Output the (x, y) coordinate of the center of the cell containing the given text.  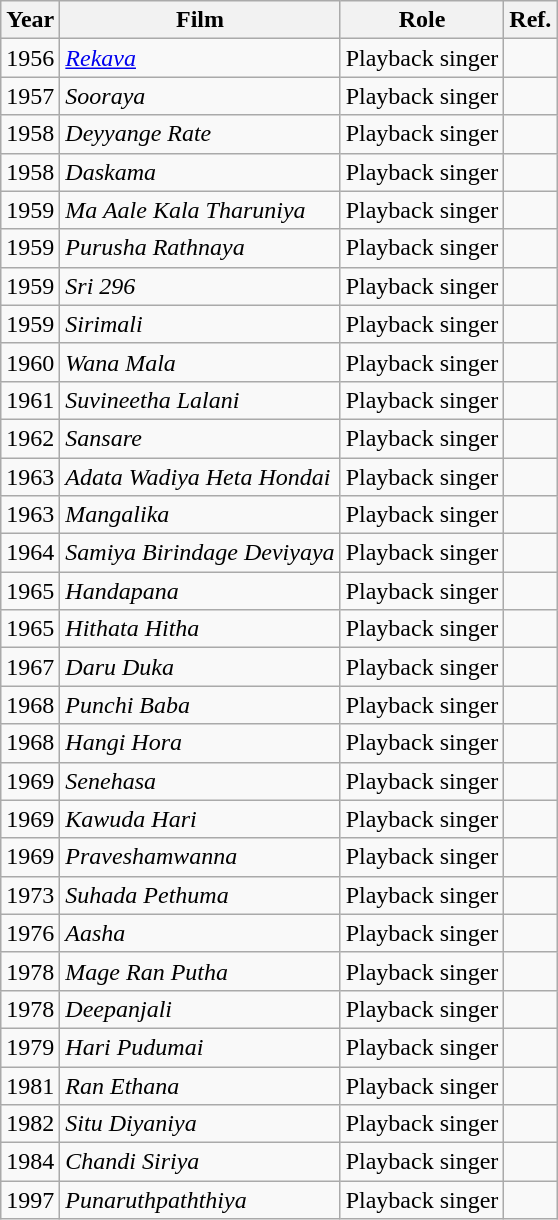
Ma Aale Kala Tharuniya (200, 210)
1976 (30, 933)
Hari Pudumai (200, 1047)
Sri 296 (200, 286)
1973 (30, 895)
Situ Diyaniya (200, 1124)
Kawuda Hari (200, 819)
1961 (30, 400)
Film (200, 20)
Purusha Rathnaya (200, 248)
Aasha (200, 933)
Daru Duka (200, 667)
Ref. (530, 20)
1979 (30, 1047)
1997 (30, 1200)
Year (30, 20)
Mangalika (200, 515)
Handapana (200, 591)
Chandi Siriya (200, 1162)
1964 (30, 553)
Deepanjali (200, 1009)
1982 (30, 1124)
Wana Mala (200, 362)
Sansare (200, 438)
Rekava (200, 58)
Punchi Baba (200, 705)
Hithata Hitha (200, 629)
Senehasa (200, 781)
Samiya Birindage Deviyaya (200, 553)
1984 (30, 1162)
Ran Ethana (200, 1085)
Suvineetha Lalani (200, 400)
Praveshamwanna (200, 857)
Hangi Hora (200, 743)
1967 (30, 667)
1962 (30, 438)
Daskama (200, 172)
Suhada Pethuma (200, 895)
1981 (30, 1085)
1956 (30, 58)
Mage Ran Putha (200, 971)
Role (422, 20)
Sooraya (200, 96)
1960 (30, 362)
Deyyange Rate (200, 134)
Sirimali (200, 324)
Adata Wadiya Heta Hondai (200, 477)
Punaruthpaththiya (200, 1200)
1957 (30, 96)
